Pinpoint the cell where the given text exists, returning its [x, y] midpoint coordinate. 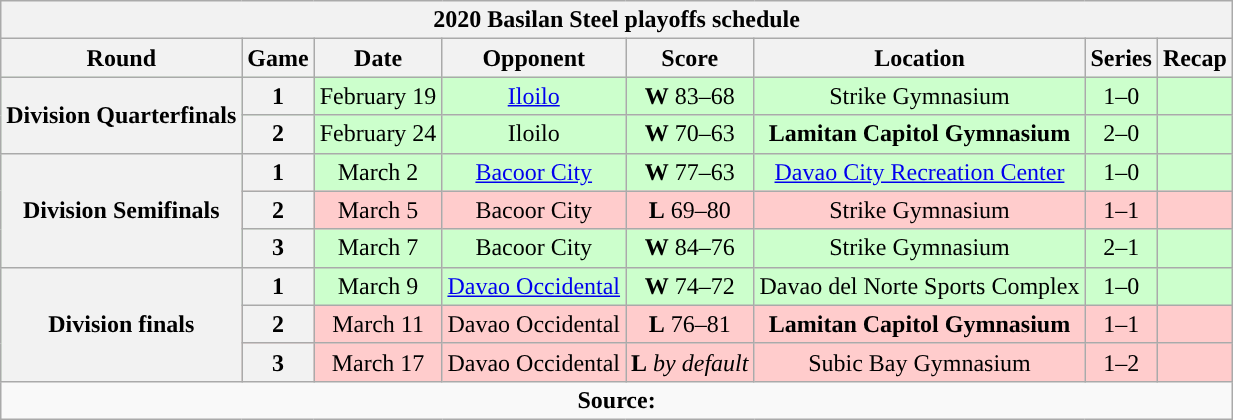
Recap [1194, 58]
2–0 [1121, 134]
Date [378, 58]
Game [278, 58]
February 24 [378, 134]
Davao City Recreation Center [920, 172]
L 69–80 [690, 210]
Division finals [122, 324]
L by default [690, 362]
1–2 [1121, 362]
Division Semifinals [122, 210]
Score [690, 58]
March 11 [378, 324]
February 19 [378, 96]
Opponent [534, 58]
Subic Bay Gymnasium [920, 362]
March 17 [378, 362]
2020 Basilan Steel playoffs schedule [617, 20]
Davao del Norte Sports Complex [920, 286]
W 77–63 [690, 172]
Round [122, 58]
March 5 [378, 210]
March 2 [378, 172]
W 84–76 [690, 248]
Source: [617, 400]
W 70–63 [690, 134]
W 74–72 [690, 286]
Division Quarterfinals [122, 115]
March 9 [378, 286]
2–1 [1121, 248]
W 83–68 [690, 96]
Location [920, 58]
March 7 [378, 248]
L 76–81 [690, 324]
Series [1121, 58]
